Return (X, Y) of the center of cell containing provided text 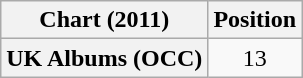
UK Albums (OCC) (104, 58)
Position (255, 20)
13 (255, 58)
Chart (2011) (104, 20)
